Search for the cell housing the specified text and yield its [X, Y] center coordinate. 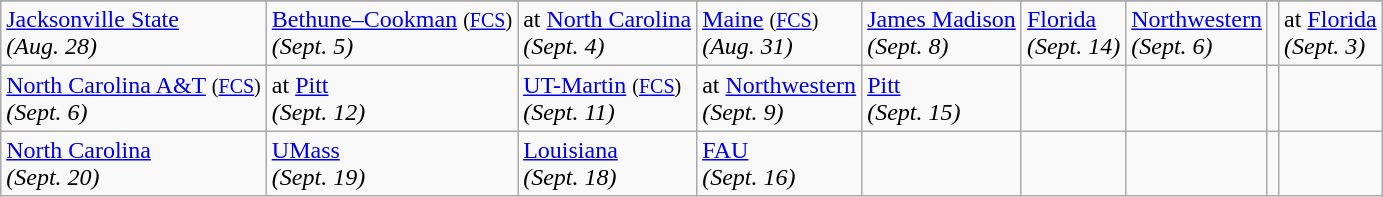
UMass(Sept. 19) [392, 164]
North Carolina A&T (FCS)(Sept. 6) [134, 98]
Pitt(Sept. 15) [942, 98]
Florida(Sept. 14) [1073, 34]
at Northwestern(Sept. 9) [780, 98]
Maine (FCS)(Aug. 31) [780, 34]
Jacksonville State(Aug. 28) [134, 34]
at Florida(Sept. 3) [1331, 34]
North Carolina(Sept. 20) [134, 164]
FAU(Sept. 16) [780, 164]
Bethune–Cookman (FCS)(Sept. 5) [392, 34]
at Pitt(Sept. 12) [392, 98]
at North Carolina(Sept. 4) [608, 34]
Northwestern(Sept. 6) [1197, 34]
Louisiana(Sept. 18) [608, 164]
James Madison(Sept. 8) [942, 34]
UT-Martin (FCS)(Sept. 11) [608, 98]
